Return [x, y] of the center of cell containing provided text 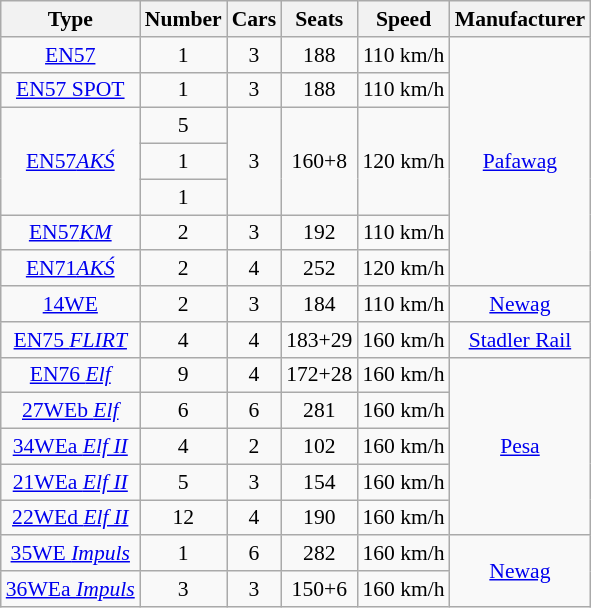
9 [184, 375]
EN75 FLIRT [70, 340]
154 [319, 482]
281 [319, 411]
36WEa Impuls [70, 589]
Manufacturer [520, 19]
35WE Impuls [70, 554]
184 [319, 304]
192 [319, 233]
Pesa [520, 446]
EN57AKŚ [70, 162]
EN57KM [70, 233]
12 [184, 518]
102 [319, 447]
183+29 [319, 340]
EN57 [70, 55]
Type [70, 19]
190 [319, 518]
Cars [254, 19]
Number [184, 19]
172+28 [319, 375]
21WEa Elf II [70, 482]
27WEb Elf [70, 411]
150+6 [319, 589]
282 [319, 554]
Seats [319, 19]
Speed [403, 19]
14WE [70, 304]
22WEd Elf II [70, 518]
252 [319, 269]
Stadler Rail [520, 340]
Pafawag [520, 162]
160+8 [319, 162]
EN71AKŚ [70, 269]
EN57 SPOT [70, 90]
34WEa Elf II [70, 447]
EN76 Elf [70, 375]
